Find where the given text appears and provide that cell's center as (x, y) coordinate. 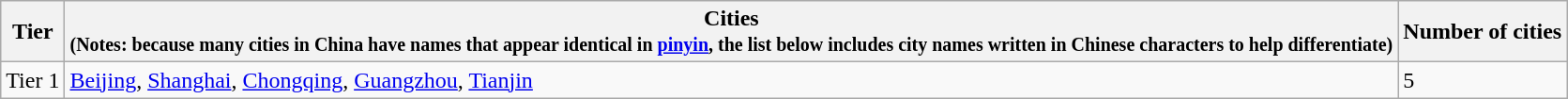
Tier (33, 32)
Tier 1 (33, 80)
Number of cities (1483, 32)
Beijing, Shanghai, Chongqing, Guangzhou, Tianjin (732, 80)
5 (1483, 80)
